Find where the given text appears and provide that cell's center as (X, Y) coordinate. 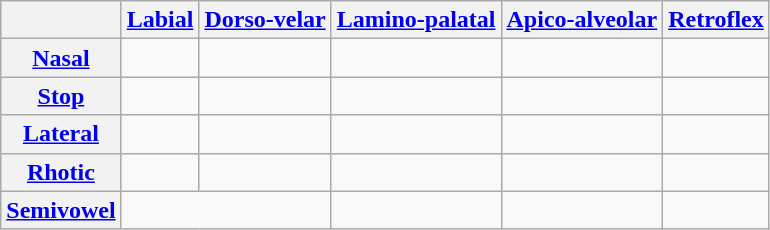
Stop (61, 96)
Lamino-palatal (416, 20)
Labial (160, 20)
Apico-alveolar (582, 20)
Dorso-velar (265, 20)
Semivowel (61, 210)
Nasal (61, 58)
Lateral (61, 134)
Retroflex (716, 20)
Rhotic (61, 172)
